From the cell containing the given text, extract its center point as [x, y] coordinate. 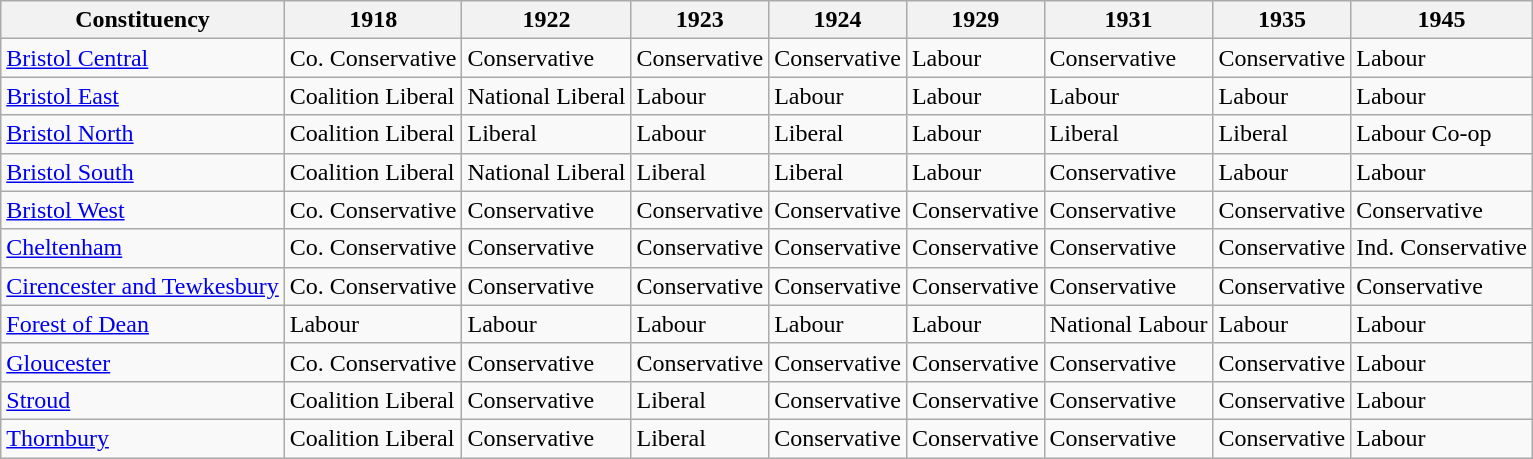
Ind. Conservative [1442, 248]
Bristol North [143, 134]
Bristol East [143, 96]
1929 [975, 20]
National Labour [1128, 324]
1922 [546, 20]
Bristol Central [143, 58]
Gloucester [143, 362]
1935 [1282, 20]
Bristol West [143, 210]
1945 [1442, 20]
Forest of Dean [143, 324]
Constituency [143, 20]
Cheltenham [143, 248]
Thornbury [143, 438]
Labour Co-op [1442, 134]
1923 [700, 20]
Bristol South [143, 172]
1931 [1128, 20]
1924 [838, 20]
1918 [373, 20]
Cirencester and Tewkesbury [143, 286]
Stroud [143, 400]
